Provide the [X, Y] coordinate of the cell's center where the given text is located.  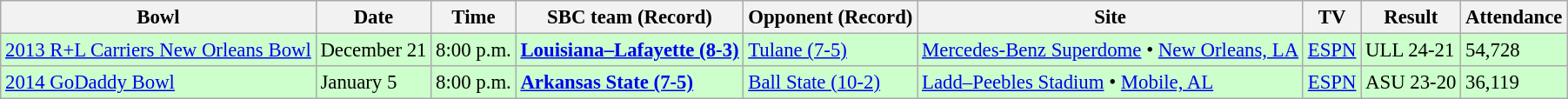
Bowl [158, 17]
Result [1411, 17]
ULL 24-21 [1411, 50]
Ball State (10-2) [831, 82]
Opponent (Record) [831, 17]
ASU 23-20 [1411, 82]
Arkansas State (7-5) [630, 82]
Attendance [1514, 17]
Site [1111, 17]
Louisiana–Lafayette (8-3) [630, 50]
Tulane (7-5) [831, 50]
December 21 [374, 50]
54,728 [1514, 50]
Date [374, 17]
Ladd–Peebles Stadium • Mobile, AL [1111, 82]
Mercedes-Benz Superdome • New Orleans, LA [1111, 50]
2013 R+L Carriers New Orleans Bowl [158, 50]
36,119 [1514, 82]
SBC team (Record) [630, 17]
January 5 [374, 82]
Time [473, 17]
2014 GoDaddy Bowl [158, 82]
TV [1331, 17]
